Capture the cell that displays the provided text and extract its [x, y] central coordinate. 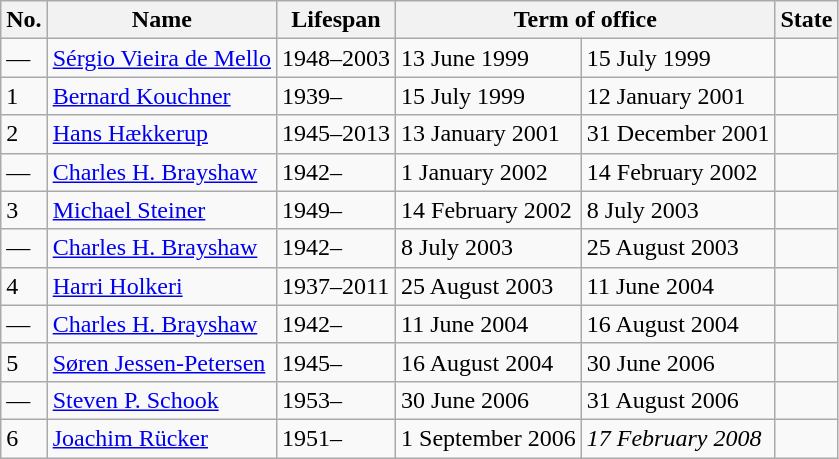
State [806, 20]
3 [24, 210]
1937–2011 [336, 286]
1 [24, 96]
1 September 2006 [489, 438]
13 January 2001 [489, 134]
No. [24, 20]
Term of office [586, 20]
1939– [336, 96]
Steven P. Schook [162, 400]
13 June 1999 [489, 58]
Sérgio Vieira de Mello [162, 58]
31 December 2001 [678, 134]
6 [24, 438]
31 August 2006 [678, 400]
Harri Holkeri [162, 286]
1951– [336, 438]
Søren Jessen-Petersen [162, 362]
Michael Steiner [162, 210]
12 January 2001 [678, 96]
Hans Hækkerup [162, 134]
1948–2003 [336, 58]
1949– [336, 210]
1945–2013 [336, 134]
Lifespan [336, 20]
17 February 2008 [678, 438]
1945– [336, 362]
1 January 2002 [489, 172]
1953– [336, 400]
2 [24, 134]
5 [24, 362]
Name [162, 20]
Bernard Kouchner [162, 96]
4 [24, 286]
Joachim Rücker [162, 438]
